Return the (x, y) coordinate for the center point of the cell that contains the specified text.  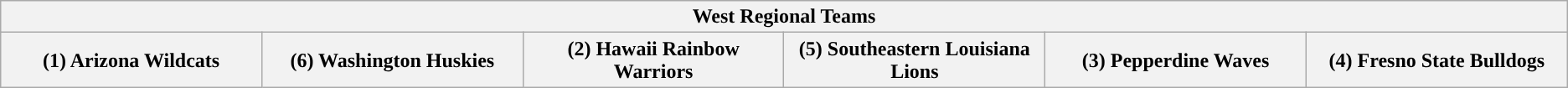
(1) Arizona Wildcats (132, 60)
(5) Southeastern Louisiana Lions (915, 60)
(3) Pepperdine Waves (1176, 60)
(6) Washington Huskies (392, 60)
West Regional Teams (784, 17)
(4) Fresno State Bulldogs (1436, 60)
(2) Hawaii Rainbow Warriors (653, 60)
